Pinpoint the cell where the given text exists, returning its [X, Y] midpoint coordinate. 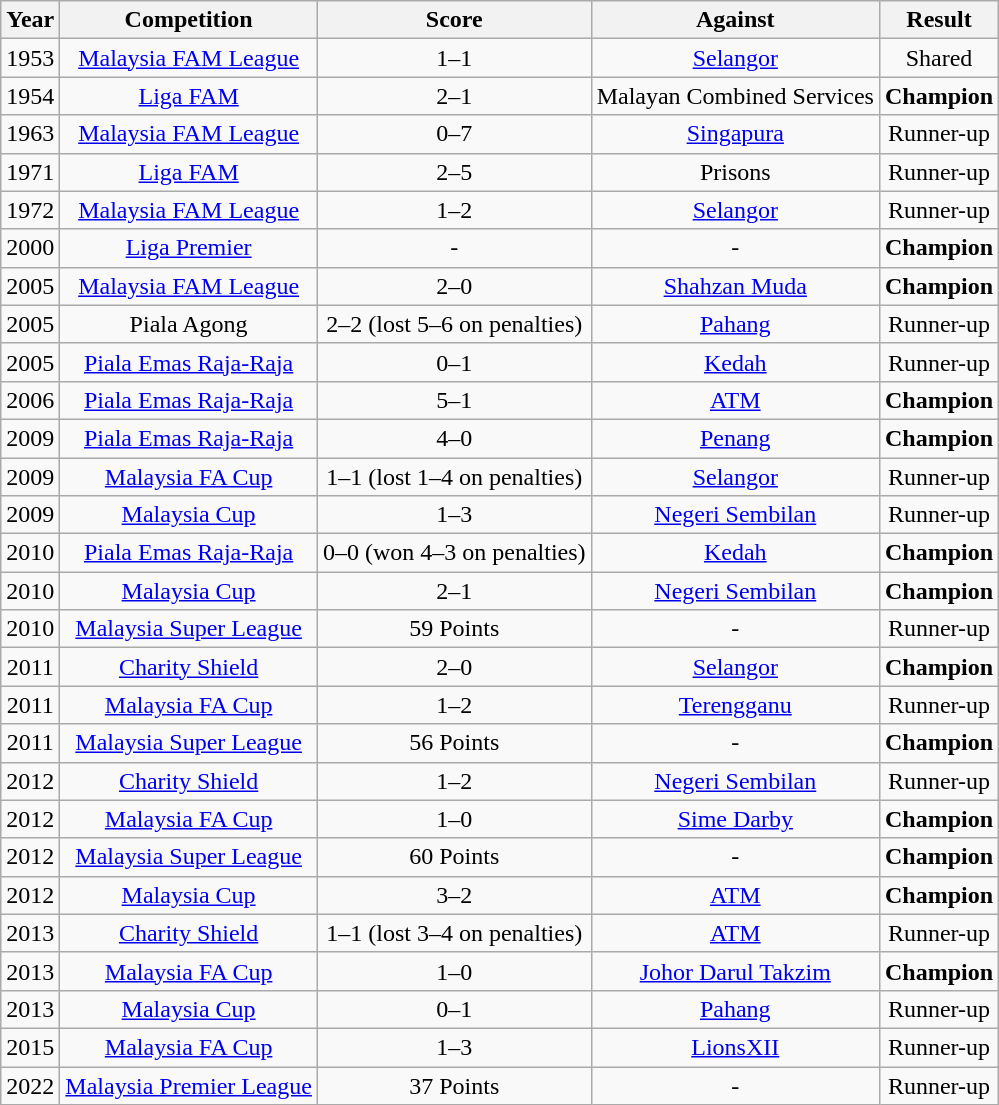
1–1 (lost 3–4 on penalties) [454, 933]
Score [454, 20]
Penang [735, 438]
Result [938, 20]
Terengganu [735, 705]
60 Points [454, 857]
Year [30, 20]
1954 [30, 96]
1963 [30, 134]
Against [735, 20]
Singapura [735, 134]
2006 [30, 400]
56 Points [454, 743]
2–2 (lost 5–6 on penalties) [454, 324]
3–2 [454, 895]
2000 [30, 248]
37 Points [454, 1085]
Malayan Combined Services [735, 96]
1–1 [454, 58]
Prisons [735, 172]
Piala Agong [189, 324]
0–7 [454, 134]
59 Points [454, 629]
1972 [30, 210]
5–1 [454, 400]
Sime Darby [735, 819]
1953 [30, 58]
2022 [30, 1085]
2015 [30, 1047]
Liga Premier [189, 248]
0–0 (won 4–3 on penalties) [454, 553]
1–1 (lost 1–4 on penalties) [454, 477]
2–5 [454, 172]
Johor Darul Takzim [735, 971]
Shared [938, 58]
Competition [189, 20]
LionsXII [735, 1047]
Malaysia Premier League [189, 1085]
1971 [30, 172]
4–0 [454, 438]
Shahzan Muda [735, 286]
